Scan for the cell matching the given text and deliver its [x, y] coordinate at center. 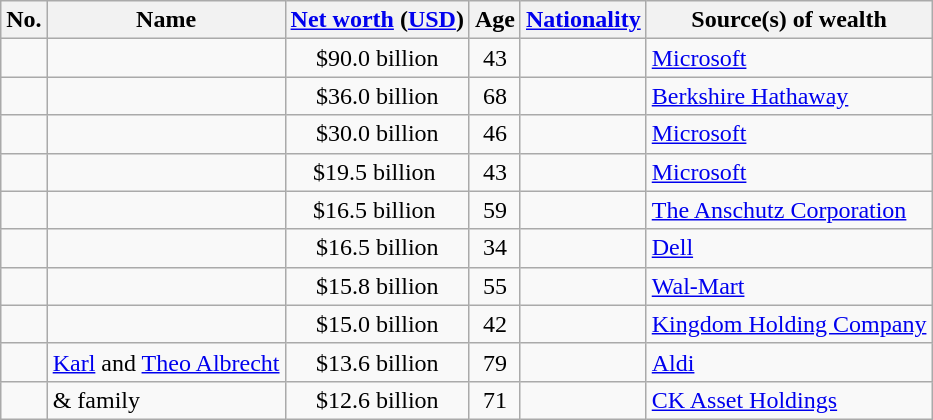
& family [166, 400]
$36.0 billion [377, 96]
Nationality [583, 20]
$13.6 billion [377, 362]
$12.6 billion [377, 400]
59 [494, 210]
Age [494, 20]
The Anschutz Corporation [789, 210]
Source(s) of wealth [789, 20]
$15.0 billion [377, 324]
No. [24, 20]
$15.8 billion [377, 286]
42 [494, 324]
$90.0 billion [377, 58]
Dell [789, 248]
Kingdom Holding Company [789, 324]
Net worth (USD) [377, 20]
68 [494, 96]
Wal-Mart [789, 286]
79 [494, 362]
CK Asset Holdings [789, 400]
Aldi [789, 362]
$30.0 billion [377, 134]
46 [494, 134]
34 [494, 248]
Berkshire Hathaway [789, 96]
55 [494, 286]
$19.5 billion [377, 172]
71 [494, 400]
Karl and Theo Albrecht [166, 362]
Name [166, 20]
